Pinpoint the cell where the given text exists, returning its [x, y] midpoint coordinate. 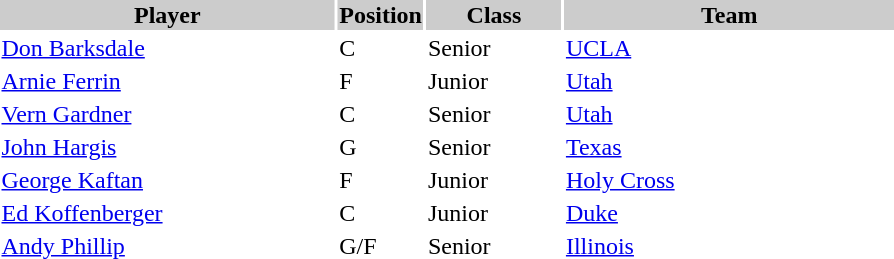
Holy Cross [729, 180]
Duke [729, 213]
Position [381, 15]
G [381, 147]
Team [729, 15]
Don Barksdale [168, 48]
Class [494, 15]
Vern Gardner [168, 114]
George Kaftan [168, 180]
Player [168, 15]
Ed Koffenberger [168, 213]
John Hargis [168, 147]
Texas [729, 147]
Arnie Ferrin [168, 81]
UCLA [729, 48]
